Capture the cell that displays the provided text and extract its [X, Y] central coordinate. 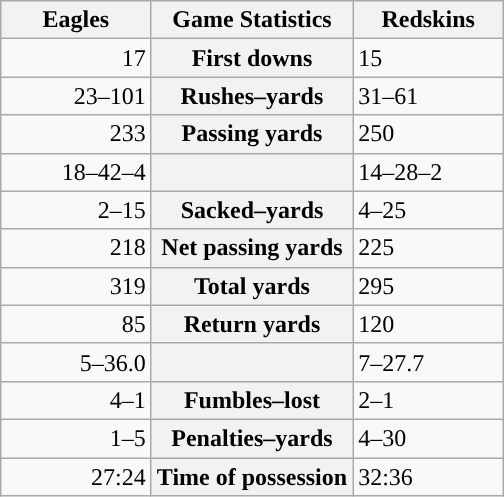
Time of possession [252, 477]
233 [76, 134]
120 [428, 324]
2–1 [428, 400]
7–27.7 [428, 362]
218 [76, 248]
15 [428, 58]
1–5 [76, 438]
319 [76, 286]
First downs [252, 58]
27:24 [76, 477]
225 [428, 248]
23–101 [76, 96]
85 [76, 324]
32:36 [428, 477]
4–25 [428, 210]
4–30 [428, 438]
2–15 [76, 210]
295 [428, 286]
17 [76, 58]
Net passing yards [252, 248]
Redskins [428, 20]
5–36.0 [76, 362]
18–42–4 [76, 172]
Fumbles–lost [252, 400]
Total yards [252, 286]
Rushes–yards [252, 96]
Penalties–yards [252, 438]
Passing yards [252, 134]
250 [428, 134]
Game Statistics [252, 20]
14–28–2 [428, 172]
4–1 [76, 400]
Sacked–yards [252, 210]
Eagles [76, 20]
31–61 [428, 96]
Return yards [252, 324]
